Output the [x, y] coordinate of the center of the cell containing the given text.  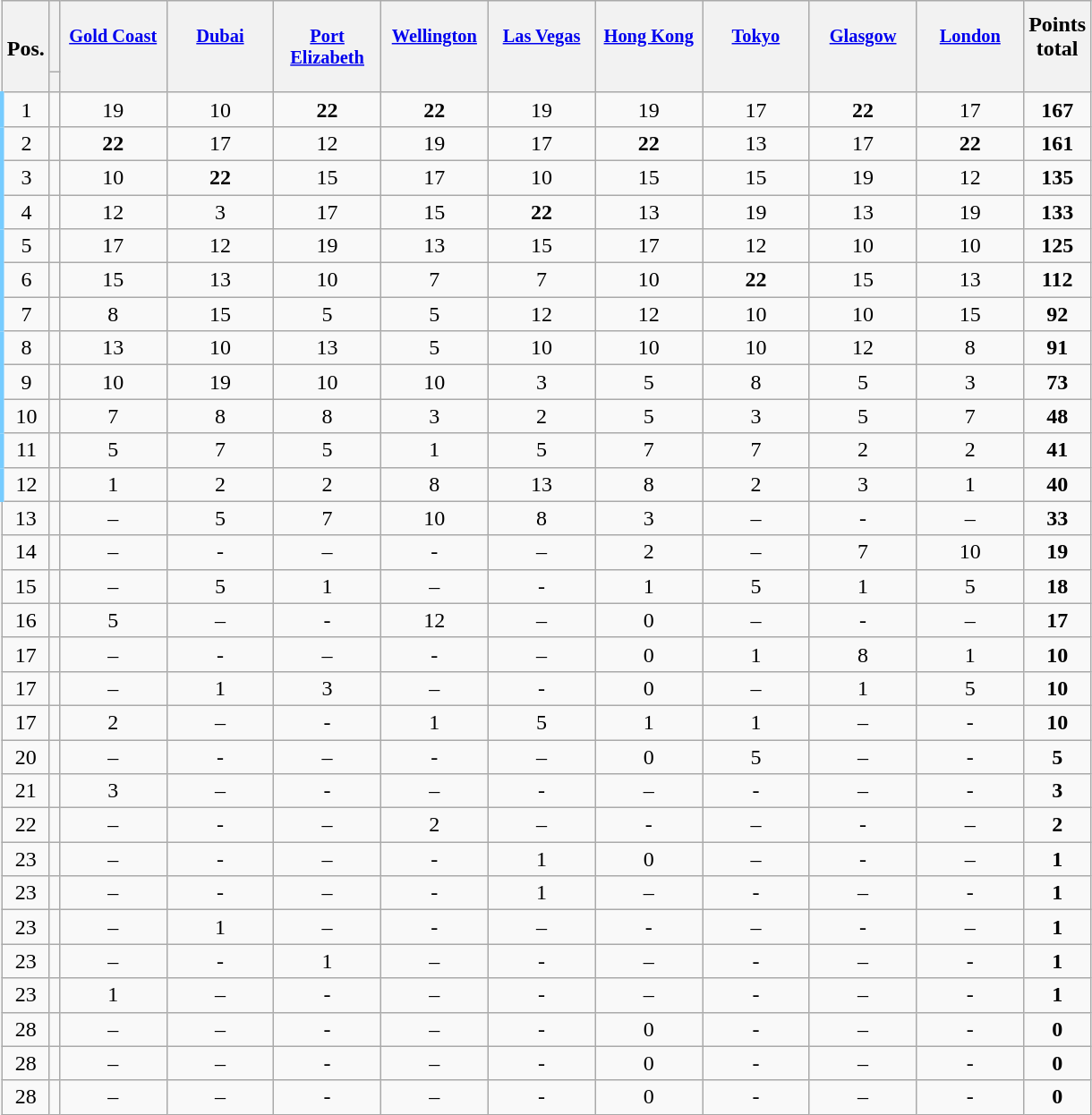
48 [1058, 416]
Dubai [220, 37]
18 [1058, 586]
Pos. [25, 37]
Wellington [434, 37]
73 [1058, 382]
Glasgow [863, 37]
92 [1058, 314]
London [970, 37]
21 [25, 791]
112 [1058, 280]
9 [25, 382]
16 [25, 620]
4 [25, 212]
20 [25, 756]
6 [25, 280]
14 [25, 552]
Pointstotal [1058, 37]
Gold Coast [113, 37]
135 [1058, 177]
167 [1058, 109]
133 [1058, 212]
Hong Kong [649, 37]
Port Elizabeth [328, 37]
33 [1058, 518]
40 [1058, 484]
Las Vegas [542, 37]
91 [1058, 348]
Tokyo [756, 37]
161 [1058, 143]
11 [25, 450]
125 [1058, 246]
41 [1058, 450]
